Search for the cell housing the specified text and yield its (X, Y) center coordinate. 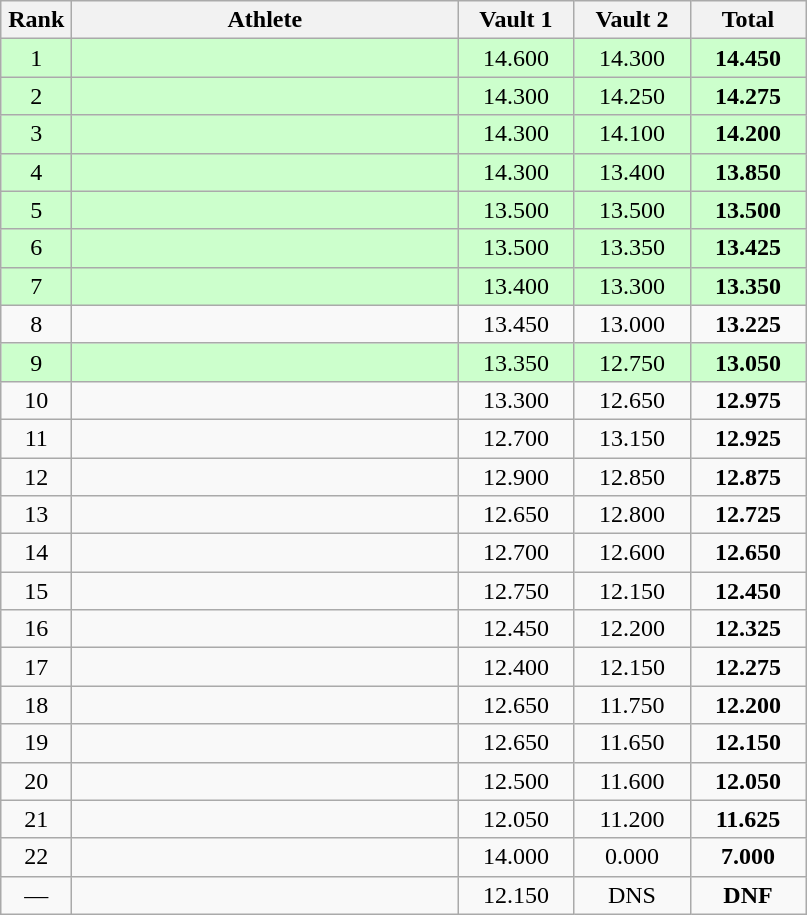
18 (36, 705)
Vault 2 (632, 20)
21 (36, 819)
12.850 (632, 477)
14.600 (516, 58)
14.450 (748, 58)
14.100 (632, 134)
17 (36, 667)
12.500 (516, 781)
11.650 (632, 743)
14.000 (516, 857)
12.800 (632, 515)
Total (748, 20)
3 (36, 134)
13.150 (632, 438)
DNF (748, 895)
11.600 (632, 781)
— (36, 895)
0.000 (632, 857)
1 (36, 58)
4 (36, 172)
10 (36, 400)
7.000 (748, 857)
12.875 (748, 477)
Vault 1 (516, 20)
DNS (632, 895)
16 (36, 629)
8 (36, 324)
19 (36, 743)
12 (36, 477)
12.900 (516, 477)
2 (36, 96)
12.400 (516, 667)
9 (36, 362)
13.425 (748, 248)
6 (36, 248)
13.225 (748, 324)
13.000 (632, 324)
15 (36, 591)
11.750 (632, 705)
11.200 (632, 819)
14.250 (632, 96)
11.625 (748, 819)
13.450 (516, 324)
5 (36, 210)
14 (36, 553)
13.050 (748, 362)
14.200 (748, 134)
12.725 (748, 515)
Rank (36, 20)
12.600 (632, 553)
13 (36, 515)
12.925 (748, 438)
12.325 (748, 629)
11 (36, 438)
14.275 (748, 96)
12.275 (748, 667)
13.850 (748, 172)
20 (36, 781)
Athlete (265, 20)
7 (36, 286)
22 (36, 857)
12.975 (748, 400)
